Output the [x, y] coordinate of the center of the cell containing the given text.  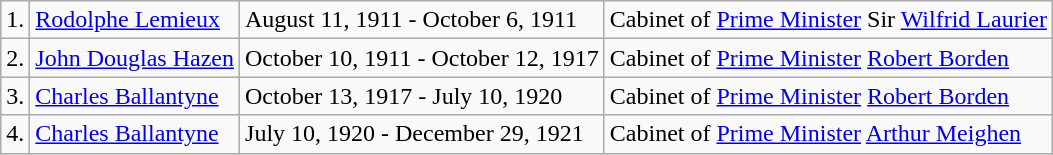
Rodolphe Lemieux [135, 20]
1. [16, 20]
October 13, 1917 - July 10, 1920 [422, 96]
John Douglas Hazen [135, 58]
July 10, 1920 - December 29, 1921 [422, 134]
3. [16, 96]
4. [16, 134]
Cabinet of Prime Minister Sir Wilfrid Laurier [828, 20]
October 10, 1911 - October 12, 1917 [422, 58]
2. [16, 58]
Cabinet of Prime Minister Arthur Meighen [828, 134]
August 11, 1911 - October 6, 1911 [422, 20]
